Return the (X, Y) coordinate for the center point of the cell that contains the specified text.  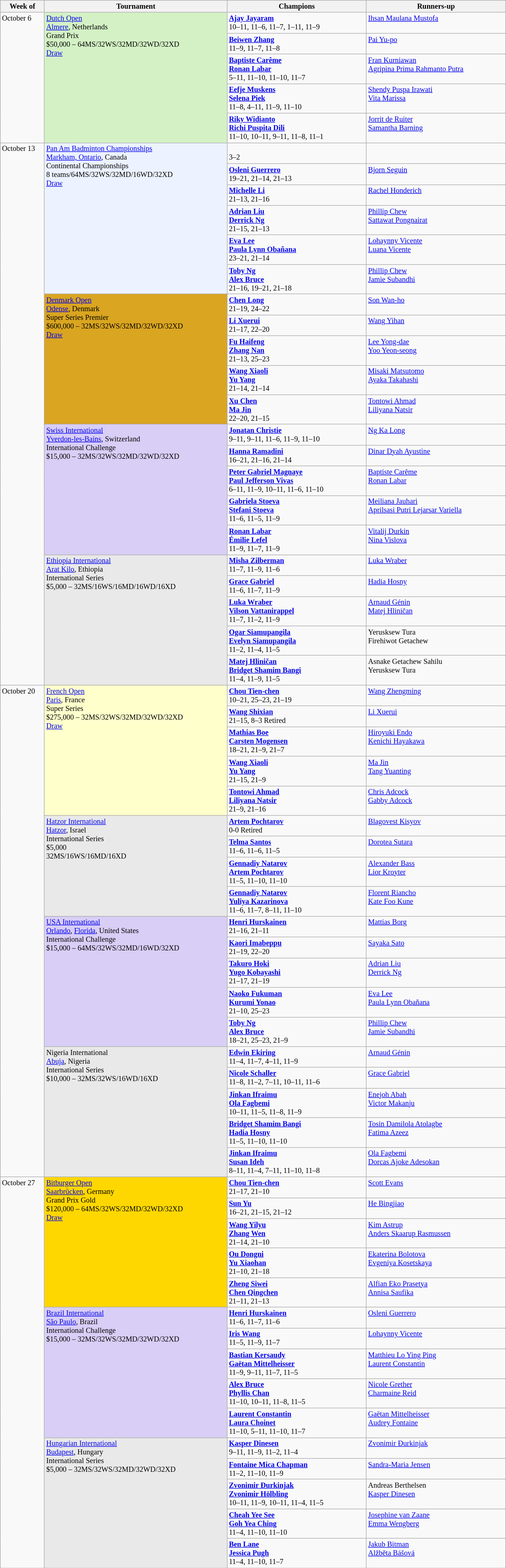
Tosin Damilola Atolagbe Fatima Azeez (436, 1132)
Gaëtan Mittelheisser Audrey Fontaine (436, 1423)
Wang Xiaoli Yu Yang21–15, 21–9 (297, 771)
Artem Pochtarov0-0 Retired (297, 826)
Osleni Guerrero (436, 1318)
Swiss InternationalYverdon-les-Bains, SwitzerlandInternational Challenge$15,000 – 32MS/32WS/32MD/32WD/32XD (136, 489)
Eefje Muskens Selena Piek11–8, 4–11, 11–9, 11–10 (297, 98)
Matej Hliničan Bridget Shamim Bangi11–4, 11–9, 11–5 (297, 670)
Bastian Kersaudy Gaëtan Mittelheisser11–9, 9–11, 11–7, 11–5 (297, 1364)
Runners-up (436, 6)
Fontaine Mica Chapman11–2, 11–10, 11–9 (297, 1469)
Brazil InternationalSão Paulo, BrazilInternational Challenge$15,000 – 32MS/32WS/32MD/32WD/32XD (136, 1372)
Hiroyuki Endo Kenichi Hayakawa (436, 741)
Li Xuerui (436, 716)
Florent Riancho Kate Foo Kune (436, 901)
Nicole Grether Charmaine Reid (436, 1393)
October 27 (22, 1373)
Chou Tien-chen21–17, 21–10 (297, 1187)
Ethiopia InternationalArat Kilo, EthiopiaInternational Series$5,000 – 32MS/16WS/16MD/16WD/16XD (136, 620)
Wang Yilyu Zhang Wen21–14, 21–10 (297, 1233)
Arnaud Génin Matej Hliničan (436, 611)
Misha Zilberman11–7, 11–9, 11–6 (297, 565)
Bridget Shamim Bangi Hadia Hosny11–5, 11–10, 11–10 (297, 1132)
October 20 (22, 931)
Alfian Eko Prasetya Annisa Saufika (436, 1292)
Lohaynny Vicente Luana Vicente (436, 250)
Grace Gabriel11–6, 11–7, 11–9 (297, 586)
Jorrit de Ruiter Samantha Barning (436, 128)
Edwin Ekiring11–4, 11–7, 4–11, 11–9 (297, 1057)
Jinkan Ifraimu Susan Ideh8–11, 11–4, 7–11, 11–10, 11–8 (297, 1162)
Bitburger OpenSaarbrücken, GermanyGrand Prix Gold$120,000 – 64MS/32WS/32MD/32WD/32XDDraw (136, 1242)
Jinkan Ifraimu Ola Fagbemi10–11, 11–5, 11–8, 11–9 (297, 1103)
Cheah Yee See Goh Yea Ching11–4, 11–10, 11–10 (297, 1523)
Gabriela Stoeva Stefani Stoeva11–6, 11–5, 11–9 (297, 510)
Zvonimir Đurkinjak (436, 1448)
Son Wan-ho (436, 304)
3–2 (297, 153)
Fran Kurniawan Agripina Prima Rahmanto Putra (436, 69)
Rachel Honderich (436, 195)
Champions (297, 6)
Xu Chen Ma Jin22–20, 21–15 (297, 410)
Mattias Borg (436, 927)
Nigeria InternationalAbuja, NigeriaInternational Series$10,000 – 32MS/32WS/16WD/16XD (136, 1111)
Henri Hurskainen21–16, 21–11 (297, 927)
Shendy Puspa Irawati Vita Marissa (436, 98)
Andreas Berthelsen Kasper Dinesen (436, 1494)
Michelle Li21–13, 21–16 (297, 195)
Bjorn Seguin (436, 174)
Wang Shixian21–15, 8–3 Retired (297, 716)
Arnaud Génin (436, 1057)
Sayaka Sato (436, 948)
Zvonimir Đurkinjak Zvonimir Hölbling10–11, 11–9, 10–11, 11–4, 11–5 (297, 1494)
Jakub Bitman Alžběta Bášová (436, 1553)
Ng Ka Long (436, 435)
Phillip Chew Sattawat Pongnairat (436, 220)
Adrian Liu Derrick Ng (436, 972)
Gennadiy Natarov Artem Pochtarov11–5, 11–10, 11–10 (297, 872)
Scott Evans (436, 1187)
Dorotea Sutara (436, 847)
Sandra-Maria Jensen (436, 1469)
Tournament (136, 6)
Pan Am Badminton ChampionshipsMarkham, Ontario, CanadaContinental Championships8 teams/64MS/32WS/32MD/16WD/32XDDraw (136, 218)
Wang Xiaoli Yu Yang21–14, 21–14 (297, 380)
Henri Hurskainen11–6, 11–7, 11–6 (297, 1318)
Ihsan Maulana Mustofa (436, 23)
Kasper Dinesen9–11, 11–9, 11–2, 11–4 (297, 1448)
He Bingjiao (436, 1208)
Iris Wang11–5, 11–9, 11–7 (297, 1338)
Denmark OpenOdense, DenmarkSuper Series Premier$600,000 – 32MS/32WS/32MD/32WD/32XDDraw (136, 359)
Chou Tien-chen10–21, 25–23, 21–19 (297, 695)
Eva Lee Paula Lynn Obañana (436, 1002)
Ajay Jayaram10–11, 11–6, 11–7, 1–11, 11–9 (297, 23)
Ekaterina Bolotova Evgeniya Kosetskaya (436, 1263)
Gennadiy Natarov Yuliya Kazarinova11–6, 11–7, 8–11, 11–10 (297, 901)
Meiliana Jauhari Aprilsasi Putri Lejarsar Variella (436, 510)
Lee Yong-dae Yoo Yeon-seong (436, 351)
Osleni Guerrero19–21, 21–14, 21–13 (297, 174)
Wang Zhengming (436, 695)
Beiwen Zhang11–9, 11–7, 11–8 (297, 44)
Kaori Imabeppu21–19, 22–20 (297, 948)
French OpenParis, FranceSuper Series$275,000 – 32MS/32WS/32MD/32WD/32XDDraw (136, 750)
Alexander Bass Lior Kroyter (436, 872)
Eva Lee Paula Lynn Obañana23–21, 21–14 (297, 250)
Riky Widianto Richi Puspita Dili11–10, 10–11, 9–11, 11–8, 11–1 (297, 128)
Chen Long21–19, 24–22 (297, 304)
Grace Gabriel (436, 1078)
Matthieu Lo Ying Ping Laurent Constantin (436, 1364)
Enejoh Abah Victor Makanju (436, 1103)
Asnake Getachew Sahilu Yerusksew Tura (436, 670)
Luka Wraber Vilson Vattanirappel11–7, 11–2, 11–9 (297, 611)
Fu Haifeng Zhang Nan21–13, 25–23 (297, 351)
Ben Lane Jessica Pugh11–4, 11–10, 11–7 (297, 1553)
Hadia Hosny (436, 586)
Hanna Ramadini16–21, 21–16, 21–14 (297, 455)
Ou Dongni Yu Xiaohan21–10, 21–18 (297, 1263)
Laurent Constantin Laura Choinet11–10, 5–11, 11–10, 11–7 (297, 1423)
Jonatan Christie9–11, 9–11, 11–6, 11–9, 11–10 (297, 435)
USA InternationalOrlando, Florida, United StatesInternational Challenge$15,000 – 64MS/32WS/32MD/16WD/32XD (136, 981)
Baptiste Carême Ronan Labar5–11, 11–10, 11–10, 11–7 (297, 69)
Wang Yihan (436, 325)
Nicole Schaller11–8, 11–2, 7–11, 10–11, 11–6 (297, 1078)
Baptiste Carême Ronan Labar (436, 481)
Ma Jin Tang Yuanting (436, 771)
Pai Yu-po (436, 44)
Li Xuerui21–17, 22–20 (297, 325)
Lohaynny Vicente (436, 1338)
Ola Fagbemi Dorcas Ajoke Adesokan (436, 1162)
Takuro Hoki Yugo Kobayashi21–17, 21–19 (297, 972)
Ogar Siamupangila Evelyn Siamupangila11–2, 11–4, 11–5 (297, 641)
Zheng Siwei Chen Qingchen21–11, 21–13 (297, 1292)
Josephine van Zaane Emma Wengberg (436, 1523)
Chris Adcock Gabby Adcock (436, 801)
Vitalij Durkin Nina Vislova (436, 540)
Yerusksew Tura Firehiwot Getachew (436, 641)
Peter Gabriel Magnaye Paul Jefferson Vivas6–11, 11–9, 10–11, 11–6, 11–10 (297, 481)
Mathias Boe Carsten Mogensen18–21, 21–9, 21–7 (297, 741)
Adrian Liu Derrick Ng21–15, 21–13 (297, 220)
Hatzor InternationalHatzor, IsraelInternational Series$5,00032MS/16WS/16MD/16XD (136, 865)
Tontowi Ahmad Liliyana Natsir21–9, 21–16 (297, 801)
Telma Santos11–6, 11–6, 11–5 (297, 847)
Sun Yu16–21, 21–15, 21–12 (297, 1208)
Misaki Matsutomo Ayaka Takahashi (436, 380)
Toby Ng Alex Bruce21–16, 19–21, 21–18 (297, 279)
October 13 (22, 414)
Tontowi Ahmad Liliyana Natsir (436, 410)
Alex Bruce Phyllis Chan11–10, 10–11, 11–8, 11–5 (297, 1393)
October 6 (22, 77)
Dinar Dyah Ayustine (436, 455)
Hungarian InternationalBudapest, HungaryInternational Series$5,000 – 32MS/32WS/32MD/32WD/32XD (136, 1503)
Luka Wraber (436, 565)
Toby Ng Alex Bruce18–21, 25–23, 21–9 (297, 1032)
Ronan Labar Émilie Lefel11–9, 11–7, 11–9 (297, 540)
Blagovest Kisyov (436, 826)
Week of (22, 6)
Kim Astrup Anders Skaarup Rasmussen (436, 1233)
Naoko Fukuman Kurumi Yonao21–10, 25–23 (297, 1002)
Dutch OpenAlmere, NetherlandsGrand Prix$50,000 – 64MS/32WS/32MD/32WD/32XDDraw (136, 77)
